Determine the [x, y] coordinate at the center of the cell enclosing the given text.  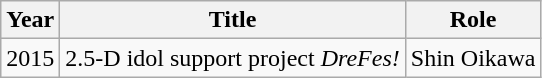
Year [30, 20]
2.5-D idol support project DreFes! [232, 58]
Shin Oikawa [473, 58]
2015 [30, 58]
Title [232, 20]
Role [473, 20]
